Detect which cell encompasses the target text, then output its (X, Y) center coordinate. 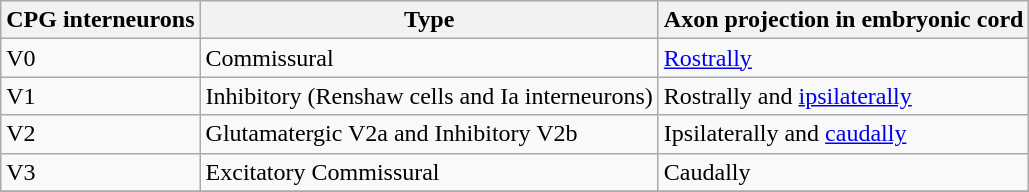
V2 (100, 134)
V3 (100, 172)
Excitatory Commissural (429, 172)
V1 (100, 96)
Glutamatergic V2a and Inhibitory V2b (429, 134)
Rostrally and ipsilaterally (844, 96)
Commissural (429, 58)
V0 (100, 58)
Caudally (844, 172)
Type (429, 20)
CPG interneurons (100, 20)
Ipsilaterally and caudally (844, 134)
Rostrally (844, 58)
Inhibitory (Renshaw cells and Ia interneurons) (429, 96)
Axon projection in embryonic cord (844, 20)
